Return [X, Y] of the center of cell containing provided text 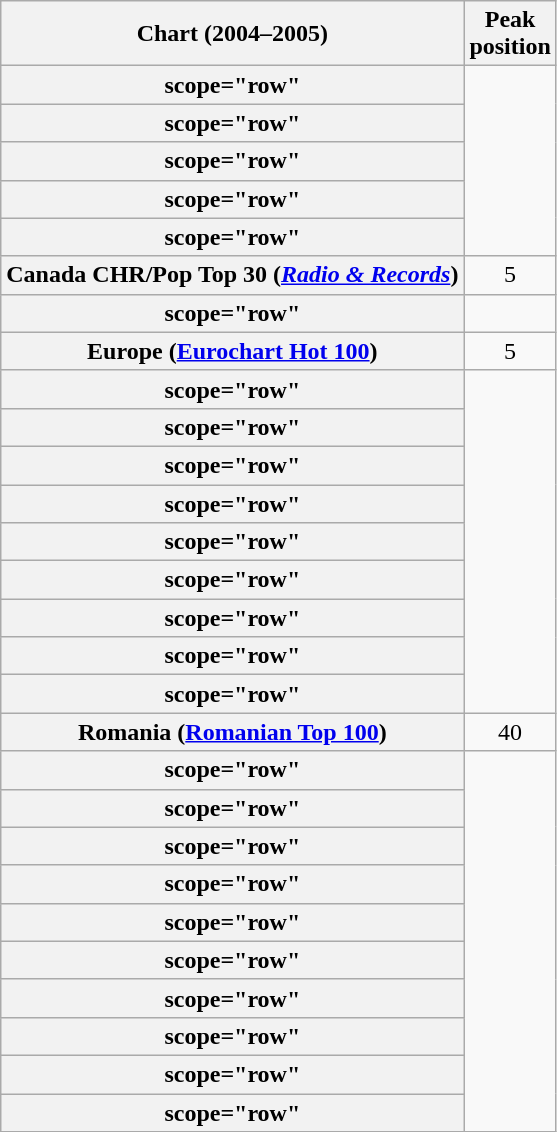
40 [510, 732]
Peakposition [510, 34]
Canada CHR/Pop Top 30 (Radio & Records) [232, 275]
Chart (2004–2005) [232, 34]
Europe (Eurochart Hot 100) [232, 351]
Romania (Romanian Top 100) [232, 732]
